Return [x, y] of the center of cell containing provided text 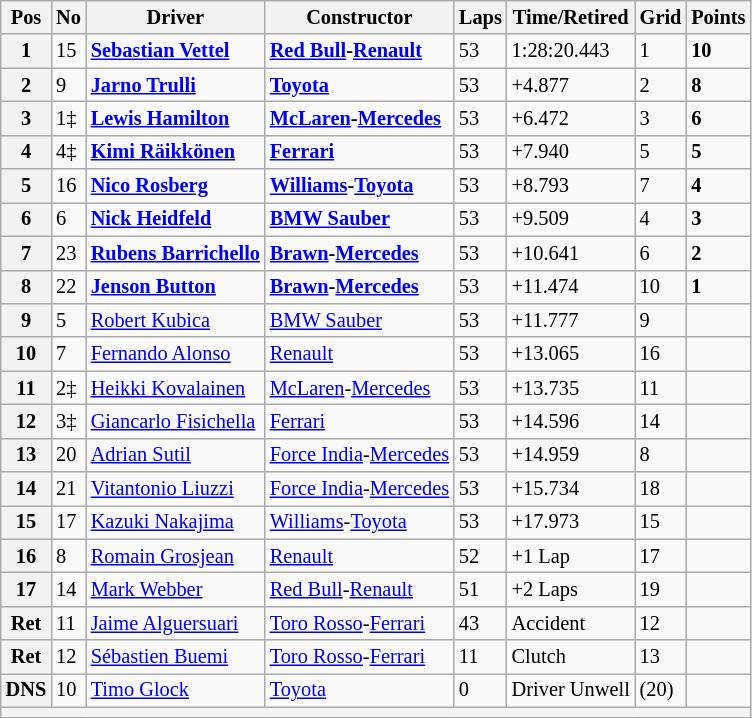
Nick Heidfeld [176, 219]
19 [661, 589]
Timo Glock [176, 690]
+14.959 [571, 455]
+10.641 [571, 253]
3‡ [68, 421]
+13.065 [571, 354]
Lewis Hamilton [176, 118]
Sebastian Vettel [176, 51]
+7.940 [571, 152]
No [68, 17]
Giancarlo Fisichella [176, 421]
Fernando Alonso [176, 354]
Accident [571, 623]
52 [480, 556]
Kazuki Nakajima [176, 522]
20 [68, 455]
Laps [480, 17]
+2 Laps [571, 589]
Rubens Barrichello [176, 253]
Driver [176, 17]
Jenson Button [176, 287]
Robert Kubica [176, 320]
+8.793 [571, 186]
Vitantonio Liuzzi [176, 489]
+1 Lap [571, 556]
+15.734 [571, 489]
Clutch [571, 657]
1:28:20.443 [571, 51]
+11.777 [571, 320]
Heikki Kovalainen [176, 388]
Pos [26, 17]
+4.877 [571, 85]
51 [480, 589]
Time/Retired [571, 17]
4‡ [68, 152]
+11.474 [571, 287]
Kimi Räikkönen [176, 152]
(20) [661, 690]
+17.973 [571, 522]
+6.472 [571, 118]
+14.596 [571, 421]
Romain Grosjean [176, 556]
Nico Rosberg [176, 186]
Sébastien Buemi [176, 657]
Jarno Trulli [176, 85]
1‡ [68, 118]
Adrian Sutil [176, 455]
+9.509 [571, 219]
Mark Webber [176, 589]
0 [480, 690]
Constructor [360, 17]
DNS [26, 690]
Points [718, 17]
Driver Unwell [571, 690]
18 [661, 489]
Grid [661, 17]
23 [68, 253]
21 [68, 489]
43 [480, 623]
Jaime Alguersuari [176, 623]
+13.735 [571, 388]
2‡ [68, 388]
22 [68, 287]
